Locate the cell with the specified text and output its (X, Y) center coordinate. 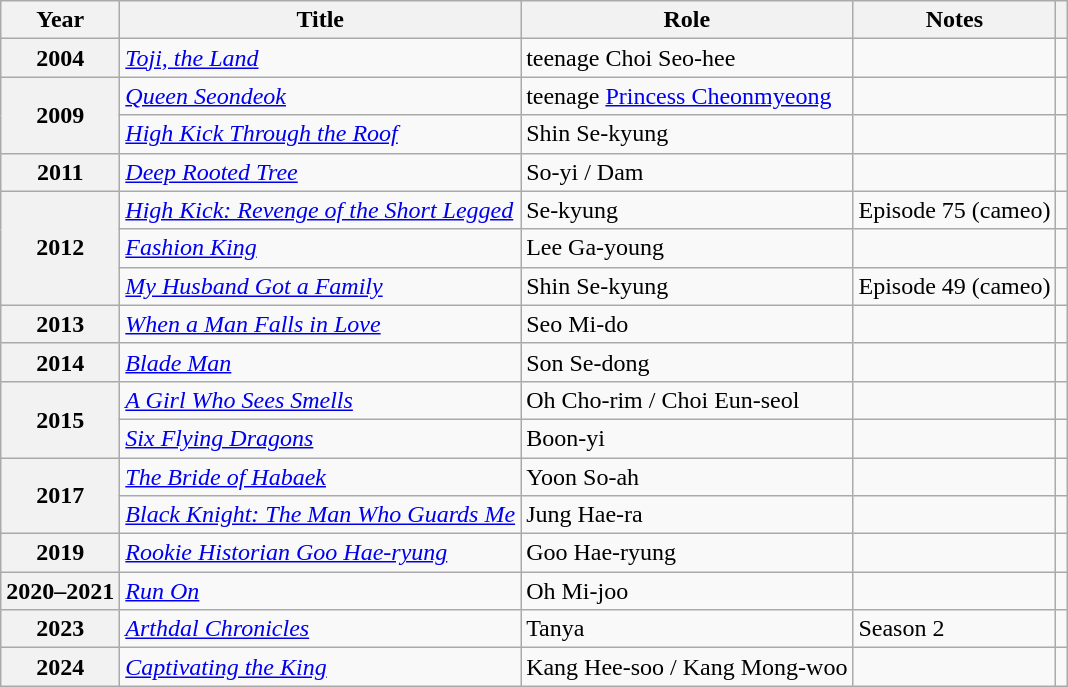
Year (60, 20)
Queen Seondeok (320, 96)
My Husband Got a Family (320, 286)
Yoon So-ah (687, 477)
2024 (60, 667)
2013 (60, 324)
Deep Rooted Tree (320, 172)
Rookie Historian Goo Hae-ryung (320, 553)
A Girl Who Sees Smells (320, 400)
Kang Hee-soo / Kang Mong-woo (687, 667)
Arthdal Chronicles (320, 629)
teenage Princess Cheonmyeong (687, 96)
High Kick Through the Roof (320, 134)
Fashion King (320, 248)
Season 2 (954, 629)
Lee Ga-young (687, 248)
Se-kyung (687, 210)
Toji, the Land (320, 58)
Tanya (687, 629)
Notes (954, 20)
2020–2021 (60, 591)
2009 (60, 115)
Black Knight: The Man Who Guards Me (320, 515)
So-yi / Dam (687, 172)
Jung Hae-ra (687, 515)
Oh Cho-rim / Choi Eun-seol (687, 400)
Son Se-dong (687, 362)
Role (687, 20)
When a Man Falls in Love (320, 324)
Blade Man (320, 362)
Boon-yi (687, 438)
2019 (60, 553)
High Kick: Revenge of the Short Legged (320, 210)
2011 (60, 172)
Run On (320, 591)
2012 (60, 248)
teenage Choi Seo-hee (687, 58)
2017 (60, 496)
Oh Mi-joo (687, 591)
Seo Mi-do (687, 324)
The Bride of Habaek (320, 477)
Goo Hae-ryung (687, 553)
Episode 75 (cameo) (954, 210)
2023 (60, 629)
2014 (60, 362)
2004 (60, 58)
Title (320, 20)
2015 (60, 419)
Captivating the King (320, 667)
Six Flying Dragons (320, 438)
Episode 49 (cameo) (954, 286)
